Identify which cell holds the provided text, then report its [x, y] central coordinate. 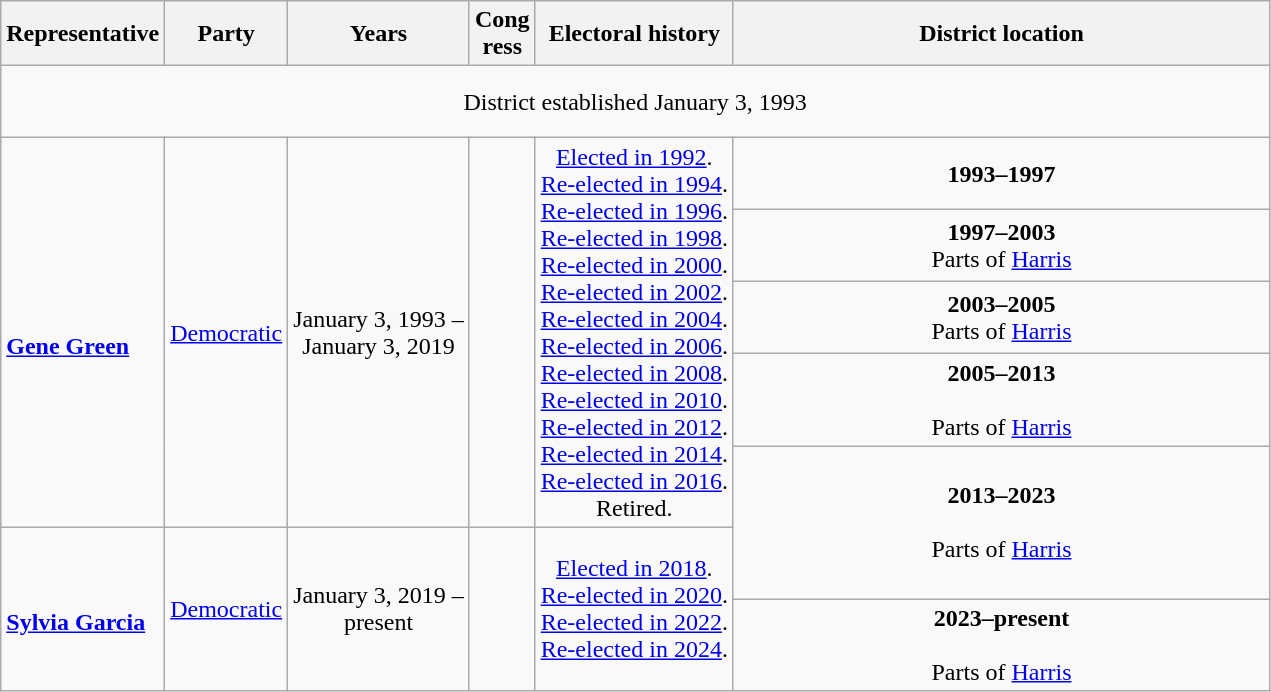
Party [226, 34]
2023–presentParts of Harris [1001, 645]
Congress [502, 34]
January 3, 1993 –January 3, 2019 [379, 332]
1997–2003Parts of Harris [1001, 246]
Representative [83, 34]
1993–1997 [1001, 174]
2013–2023Parts of Harris [1001, 522]
District established January 3, 1993 [636, 102]
Elected in 2018.Re-elected in 2020.Re-elected in 2022.Re-elected in 2024. [634, 609]
District location [1001, 34]
2005–2013Parts of Harris [1001, 400]
Gene Green [83, 332]
Electoral history [634, 34]
Sylvia Garcia [83, 609]
2003–2005Parts of Harris [1001, 318]
January 3, 2019 –present [379, 609]
Years [379, 34]
